Output the [x, y] coordinate of the center of the cell containing the given text.  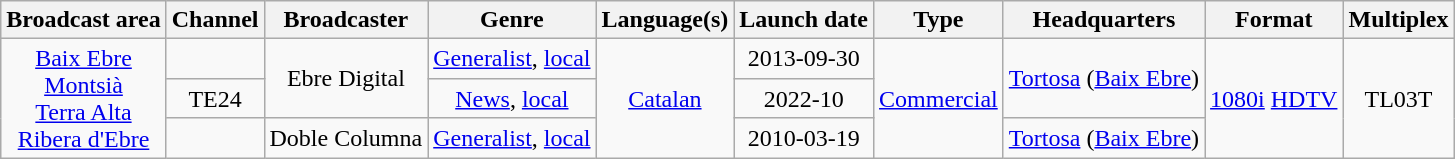
TL03T [1398, 98]
TE24 [215, 98]
Multiplex [1398, 20]
News, local [512, 98]
Format [1274, 20]
Ebre Digital [346, 78]
Broadcaster [346, 20]
1080i HDTV [1274, 98]
Headquarters [1104, 20]
Channel [215, 20]
Language(s) [665, 20]
2013-09-30 [804, 59]
Commercial [939, 98]
2022-10 [804, 98]
2010-03-19 [804, 138]
Type [939, 20]
Genre [512, 20]
Launch date [804, 20]
Catalan [665, 98]
Doble Columna [346, 138]
Baix EbreMontsiàTerra AltaRibera d'Ebre [84, 98]
Broadcast area [84, 20]
